Capture the cell that displays the provided text and extract its [X, Y] central coordinate. 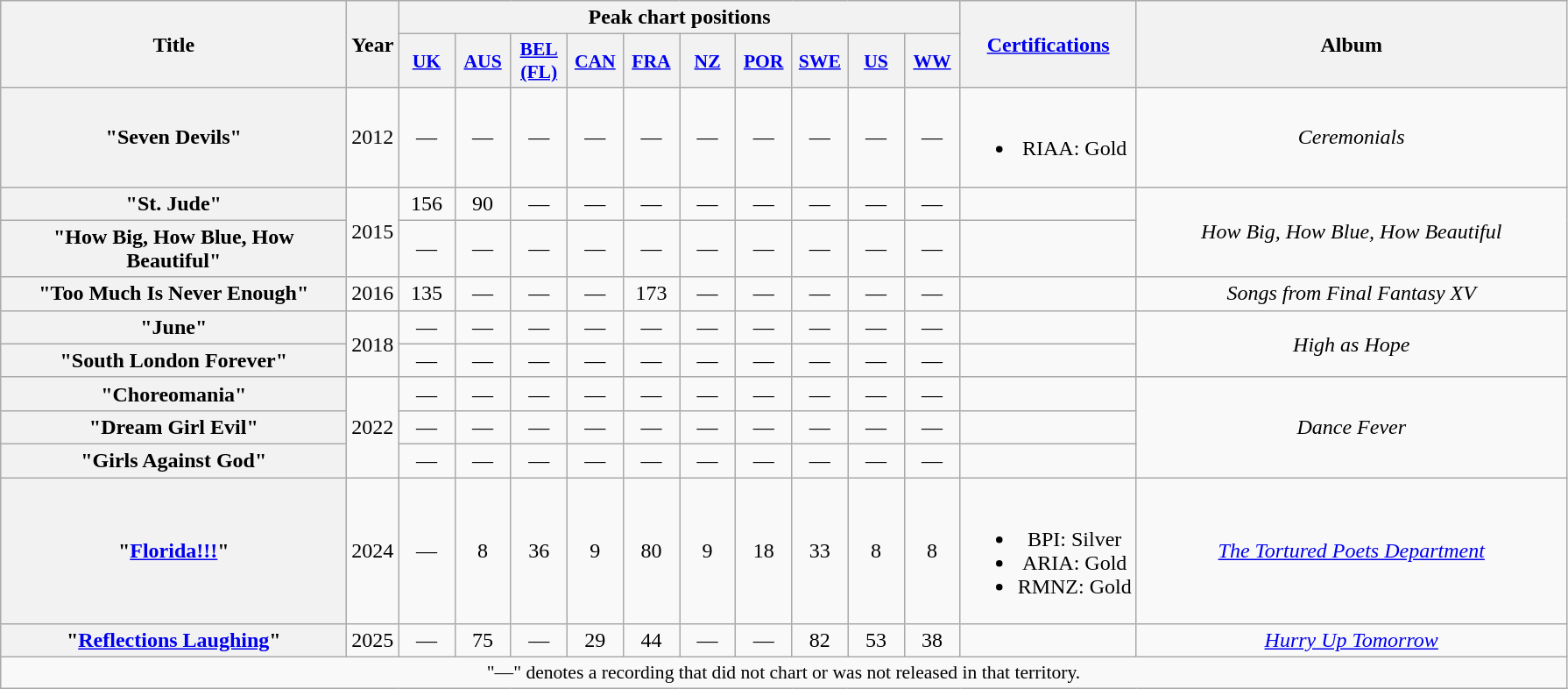
"Dream Girl Evil" [173, 427]
18 [764, 550]
2024 [373, 550]
"Florida!!!" [173, 550]
"Too Much Is Never Enough" [173, 294]
Ceremonials [1351, 137]
"St. Jude" [173, 203]
Certifications [1048, 44]
Songs from Final Fantasy XV [1351, 294]
"Seven Devils" [173, 137]
2016 [373, 294]
FRA [651, 61]
29 [595, 641]
"June" [173, 327]
"Choreomania" [173, 394]
75 [483, 641]
Hurry Up Tomorrow [1351, 641]
"Girls Against God" [173, 460]
Title [173, 44]
"How Big, How Blue, How Beautiful" [173, 249]
90 [483, 203]
44 [651, 641]
38 [932, 641]
RIAA: Gold [1048, 137]
2018 [373, 344]
2015 [373, 231]
173 [651, 294]
Peak chart positions [680, 18]
Album [1351, 44]
CAN [595, 61]
SWE [820, 61]
US [876, 61]
82 [820, 641]
POR [764, 61]
2022 [373, 427]
53 [876, 641]
UK [427, 61]
BPI: SilverARIA: GoldRMNZ: Gold [1048, 550]
"Reflections Laughing" [173, 641]
33 [820, 550]
High as Hope [1351, 344]
The Tortured Poets Department [1351, 550]
156 [427, 203]
80 [651, 550]
AUS [483, 61]
How Big, How Blue, How Beautiful [1351, 231]
"South London Forever" [173, 360]
NZ [708, 61]
2012 [373, 137]
36 [539, 550]
135 [427, 294]
"—" denotes a recording that did not chart or was not released in that territory. [784, 673]
Year [373, 44]
Dance Fever [1351, 427]
BEL(FL) [539, 61]
WW [932, 61]
2025 [373, 641]
